For the text-containing cell, return its midpoint in (x, y) coordinate format. 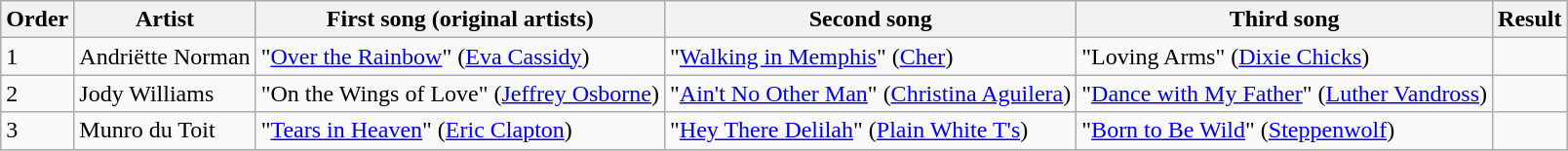
"Over the Rainbow" (Eva Cassidy) (460, 57)
"Walking in Memphis" (Cher) (871, 57)
1 (37, 57)
Andriëtte Norman (165, 57)
Second song (871, 19)
3 (37, 131)
Jody Williams (165, 94)
Result (1530, 19)
First song (original artists) (460, 19)
"Hey There Delilah" (Plain White T's) (871, 131)
2 (37, 94)
"On the Wings of Love" (Jeffrey Osborne) (460, 94)
Munro du Toit (165, 131)
Order (37, 19)
Third song (1285, 19)
"Dance with My Father" (Luther Vandross) (1285, 94)
"Ain't No Other Man" (Christina Aguilera) (871, 94)
"Tears in Heaven" (Eric Clapton) (460, 131)
"Loving Arms" (Dixie Chicks) (1285, 57)
"Born to Be Wild" (Steppenwolf) (1285, 131)
Artist (165, 19)
